Scan for the cell matching the given text and deliver its [x, y] coordinate at center. 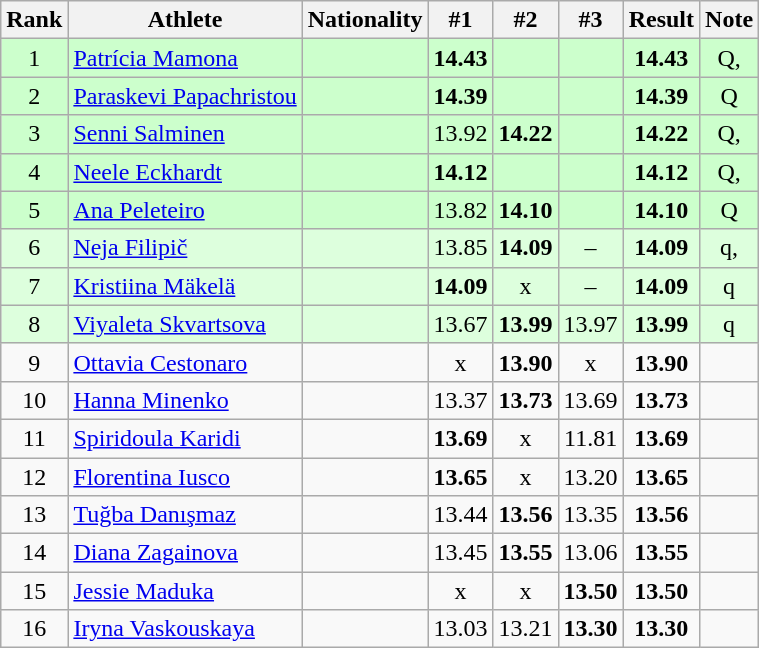
4 [34, 172]
13.37 [460, 400]
3 [34, 134]
9 [34, 362]
Iryna Vaskouskaya [185, 629]
2 [34, 96]
12 [34, 477]
10 [34, 400]
Nationality [365, 20]
11.81 [590, 438]
Athlete [185, 20]
8 [34, 324]
13.44 [460, 515]
#2 [526, 20]
11 [34, 438]
Diana Zagainova [185, 553]
Note [730, 20]
Ottavia Cestonaro [185, 362]
13.35 [590, 515]
5 [34, 210]
Patrícia Mamona [185, 58]
Result [661, 20]
13.45 [460, 553]
Neja Filipič [185, 248]
Rank [34, 20]
13.20 [590, 477]
13.82 [460, 210]
13.85 [460, 248]
15 [34, 591]
#1 [460, 20]
14 [34, 553]
1 [34, 58]
Ana Peleteiro [185, 210]
Paraskevi Papachristou [185, 96]
q, [730, 248]
#3 [590, 20]
13.97 [590, 324]
13.67 [460, 324]
13.03 [460, 629]
Spiridoula Karidi [185, 438]
7 [34, 286]
6 [34, 248]
16 [34, 629]
13.21 [526, 629]
Hanna Minenko [185, 400]
13.06 [590, 553]
Jessie Maduka [185, 591]
Kristiina Mäkelä [185, 286]
13.92 [460, 134]
Tuğba Danışmaz [185, 515]
Viyaleta Skvartsova [185, 324]
Senni Salminen [185, 134]
13 [34, 515]
Florentina Iusco [185, 477]
Neele Eckhardt [185, 172]
